Locate the cell with the specified text and output its (x, y) center coordinate. 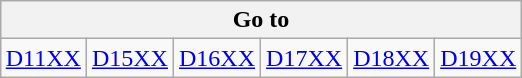
D11XX (43, 58)
D16XX (216, 58)
D15XX (130, 58)
Go to (261, 20)
D18XX (392, 58)
D17XX (304, 58)
D19XX (478, 58)
